For the text-containing cell, return its midpoint in [x, y] coordinate format. 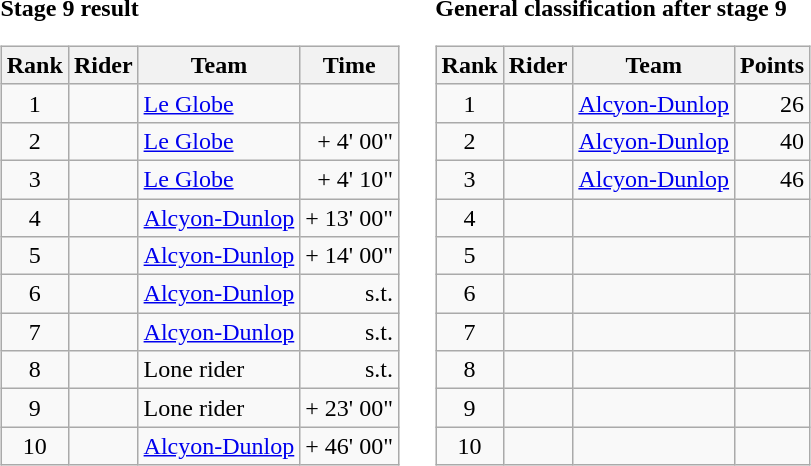
+ 4' 10" [350, 179]
+ 46' 00" [350, 446]
46 [772, 179]
+ 4' 00" [350, 141]
+ 13' 00" [350, 217]
26 [772, 103]
+ 23' 00" [350, 408]
Points [772, 65]
Time [350, 65]
40 [772, 141]
+ 14' 00" [350, 256]
